Search for the cell housing the specified text and yield its (x, y) center coordinate. 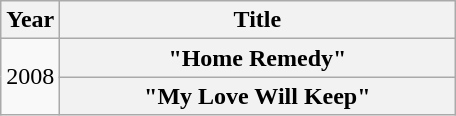
Title (258, 20)
"Home Remedy" (258, 58)
Year (30, 20)
2008 (30, 77)
"My Love Will Keep" (258, 96)
